Return [x, y] of the center of cell containing provided text 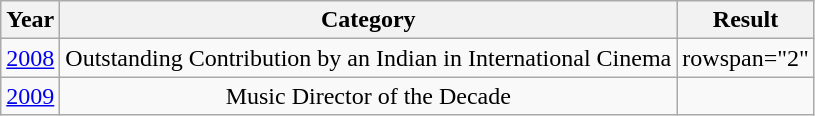
2008 [30, 58]
rowspan="2" [746, 58]
Outstanding Contribution by an Indian in International Cinema [368, 58]
Year [30, 20]
2009 [30, 96]
Result [746, 20]
Music Director of the Decade [368, 96]
Category [368, 20]
